Search for the cell housing the specified text and yield its (X, Y) center coordinate. 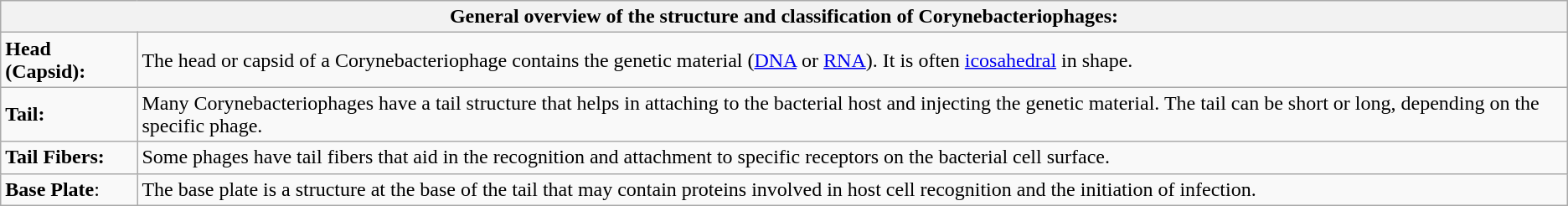
Head (Capsid): (69, 60)
Tail Fibers: (69, 157)
General overview of the structure and classification of Corynebacteriophages: (784, 17)
Base Plate: (69, 189)
The head or capsid of a Corynebacteriophage contains the genetic material (DNA or RNA). It is often icosahedral in shape. (853, 60)
The base plate is a structure at the base of the tail that may contain proteins involved in host cell recognition and the initiation of infection. (853, 189)
Some phages have tail fibers that aid in the recognition and attachment to specific receptors on the bacterial cell surface. (853, 157)
Tail: (69, 114)
